Return the [X, Y] coordinate for the center point of the cell that contains the specified text.  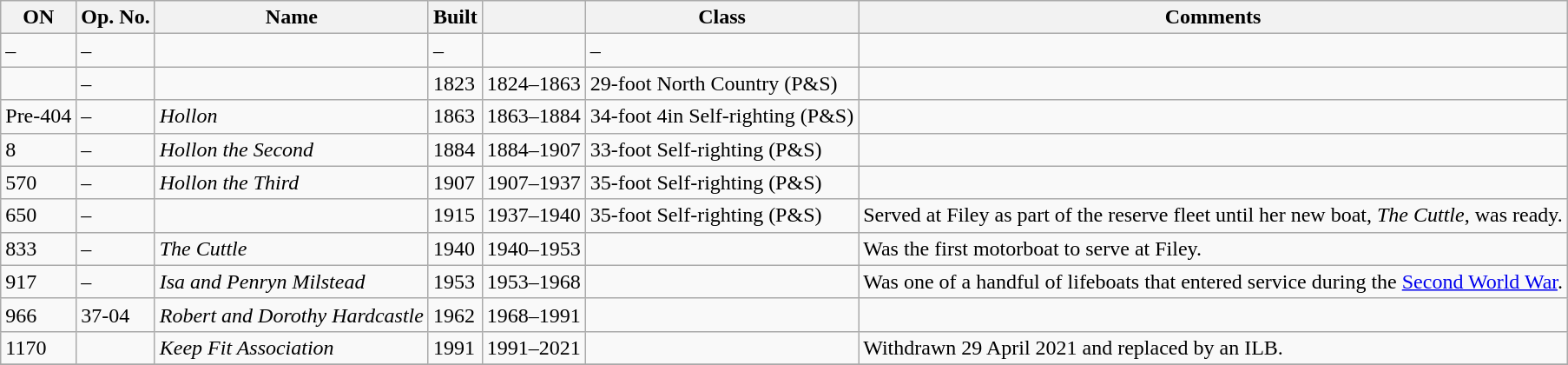
Op. No. [115, 17]
Name [292, 17]
Robert and Dorothy Hardcastle [292, 315]
8 [38, 149]
1884 [455, 149]
ON [38, 17]
1953 [455, 282]
Comments [1214, 17]
Pre-404 [38, 116]
Was the first motorboat to serve at Filey. [1214, 249]
The Cuttle [292, 249]
Was one of a handful of lifeboats that entered service during the Second World War. [1214, 282]
1884–1907 [533, 149]
1915 [455, 216]
29-foot North Country (P&S) [721, 83]
570 [38, 182]
650 [38, 216]
Withdrawn 29 April 2021 and replaced by an ILB. [1214, 348]
1907–1937 [533, 182]
1937–1940 [533, 216]
Class [721, 17]
1863–1884 [533, 116]
1968–1991 [533, 315]
917 [38, 282]
1991–2021 [533, 348]
Built [455, 17]
34-foot 4in Self-righting (P&S) [721, 116]
1824–1863 [533, 83]
833 [38, 249]
37-04 [115, 315]
966 [38, 315]
1991 [455, 348]
1940–1953 [533, 249]
1907 [455, 182]
1962 [455, 315]
1940 [455, 249]
Isa and Penryn Milstead [292, 282]
1863 [455, 116]
1823 [455, 83]
1953–1968 [533, 282]
Keep Fit Association [292, 348]
Hollon the Second [292, 149]
1170 [38, 348]
Hollon the Third [292, 182]
Hollon [292, 116]
33-foot Self-righting (P&S) [721, 149]
Served at Filey as part of the reserve fleet until her new boat, The Cuttle, was ready. [1214, 216]
